Detect which cell encompasses the target text, then output its [X, Y] center coordinate. 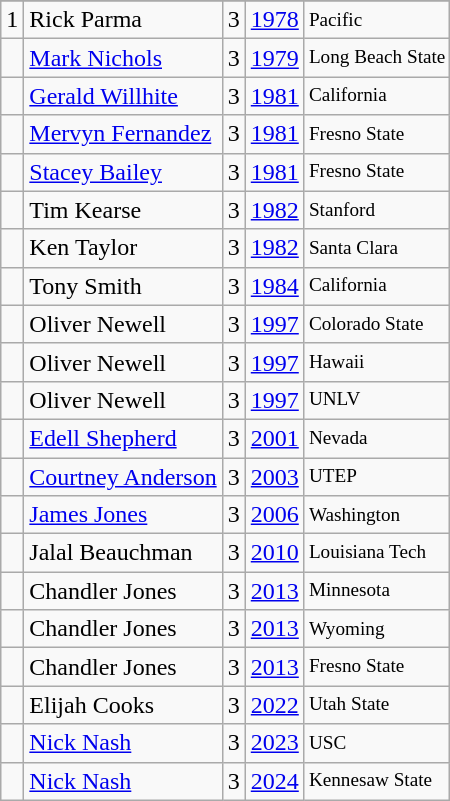
Washington [377, 515]
Santa Clara [377, 248]
1 [12, 20]
Tim Kearse [123, 210]
UNLV [377, 400]
Stanford [377, 210]
James Jones [123, 515]
UTEP [377, 477]
Minnesota [377, 591]
Mervyn Fernandez [123, 134]
Louisiana Tech [377, 553]
2001 [274, 438]
Rick Parma [123, 20]
Pacific [377, 20]
2024 [274, 781]
USC [377, 743]
1984 [274, 286]
Gerald Willhite [123, 96]
Edell Shepherd [123, 438]
Courtney Anderson [123, 477]
2006 [274, 515]
Jalal Beauchman [123, 553]
Ken Taylor [123, 248]
Utah State [377, 705]
Stacey Bailey [123, 172]
2003 [274, 477]
Elijah Cooks [123, 705]
2022 [274, 705]
Tony Smith [123, 286]
2010 [274, 553]
Nevada [377, 438]
Hawaii [377, 362]
2023 [274, 743]
1979 [274, 58]
Wyoming [377, 629]
Kennesaw State [377, 781]
Mark Nichols [123, 58]
1978 [274, 20]
Long Beach State [377, 58]
Colorado State [377, 324]
